Scan for the cell matching the given text and deliver its (X, Y) coordinate at center. 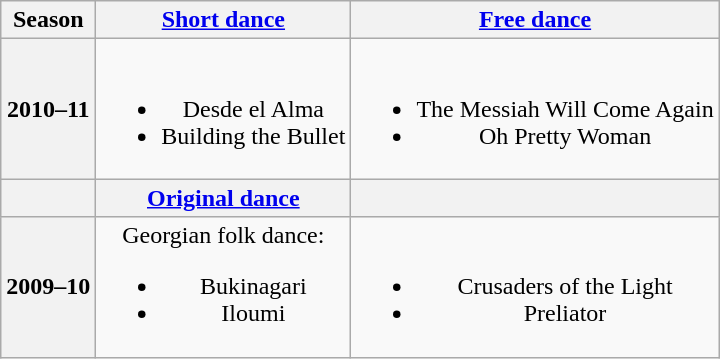
Short dance (224, 20)
Original dance (224, 198)
Georgian folk dance:BukinagariIloumi (224, 287)
Free dance (535, 20)
2009–10 (48, 287)
Crusaders of the Light Preliator (535, 287)
Season (48, 20)
2010–11 (48, 109)
Desde el Alma Building the Bullet (224, 109)
The Messiah Will Come Again Oh Pretty Woman (535, 109)
